Detect which cell encompasses the target text, then output its (X, Y) center coordinate. 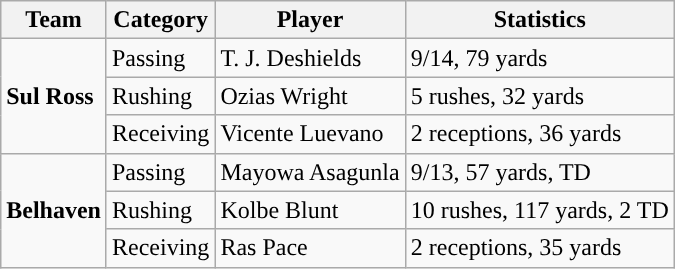
9/13, 57 yards, TD (540, 172)
Team (54, 20)
Vicente Luevano (310, 134)
Ozias Wright (310, 96)
Ras Pace (310, 248)
2 receptions, 36 yards (540, 134)
Belhaven (54, 210)
T. J. Deshields (310, 58)
5 rushes, 32 yards (540, 96)
9/14, 79 yards (540, 58)
Player (310, 20)
Sul Ross (54, 96)
Mayowa Asagunla (310, 172)
Statistics (540, 20)
Kolbe Blunt (310, 210)
2 receptions, 35 yards (540, 248)
10 rushes, 117 yards, 2 TD (540, 210)
Category (160, 20)
